Locate the cell with the specified text and output its [X, Y] center coordinate. 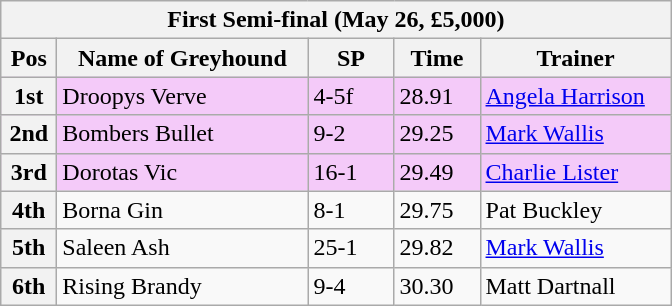
25-1 [351, 248]
28.91 [437, 96]
29.82 [437, 248]
Droopys Verve [182, 96]
Borna Gin [182, 210]
Pos [29, 58]
Pat Buckley [576, 210]
2nd [29, 134]
9-2 [351, 134]
29.75 [437, 210]
Time [437, 58]
Matt Dartnall [576, 286]
Trainer [576, 58]
5th [29, 248]
30.30 [437, 286]
9-4 [351, 286]
4th [29, 210]
First Semi-final (May 26, £5,000) [336, 20]
Bombers Bullet [182, 134]
4-5f [351, 96]
16-1 [351, 172]
Charlie Lister [576, 172]
3rd [29, 172]
Name of Greyhound [182, 58]
29.49 [437, 172]
Rising Brandy [182, 286]
8-1 [351, 210]
6th [29, 286]
1st [29, 96]
Saleen Ash [182, 248]
Dorotas Vic [182, 172]
SP [351, 58]
Angela Harrison [576, 96]
29.25 [437, 134]
